Return the [x, y] coordinate for the center point of the cell that contains the specified text.  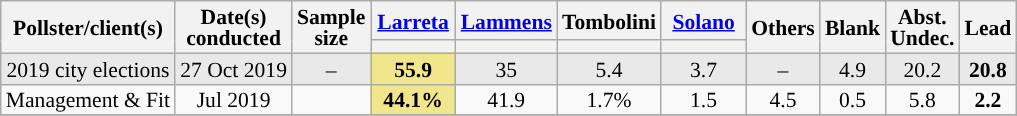
Tombolini [609, 20]
20.2 [922, 68]
Lead [988, 27]
55.9 [412, 68]
Samplesize [331, 27]
Solano [704, 20]
Date(s)conducted [234, 27]
5.8 [922, 100]
3.7 [704, 68]
4.5 [783, 100]
Blank [852, 27]
0.5 [852, 100]
Abst.Undec. [922, 27]
Larreta [412, 20]
5.4 [609, 68]
Management & Fit [88, 100]
2019 city elections [88, 68]
Pollster/client(s) [88, 27]
2.2 [988, 100]
Lammens [506, 20]
4.9 [852, 68]
35 [506, 68]
Others [783, 27]
Jul 2019 [234, 100]
27 Oct 2019 [234, 68]
1.5 [704, 100]
44.1% [412, 100]
1.7% [609, 100]
41.9 [506, 100]
20.8 [988, 68]
